Locate the cell with the specified text and output its (x, y) center coordinate. 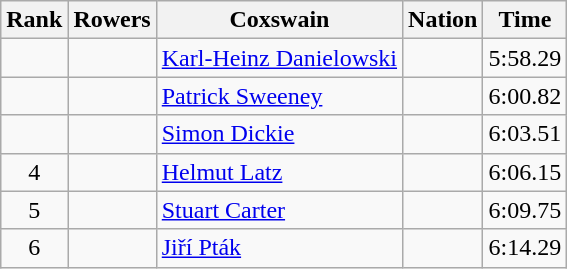
6:00.82 (525, 96)
6:06.15 (525, 172)
Nation (443, 20)
Rank (34, 20)
5:58.29 (525, 58)
4 (34, 172)
5 (34, 210)
Simon Dickie (279, 134)
6:14.29 (525, 248)
6:09.75 (525, 210)
Stuart Carter (279, 210)
Karl-Heinz Danielowski (279, 58)
Helmut Latz (279, 172)
Patrick Sweeney (279, 96)
6 (34, 248)
Rowers (112, 20)
6:03.51 (525, 134)
Coxswain (279, 20)
Jiří Pták (279, 248)
Time (525, 20)
